Search for the cell housing the specified text and yield its [X, Y] center coordinate. 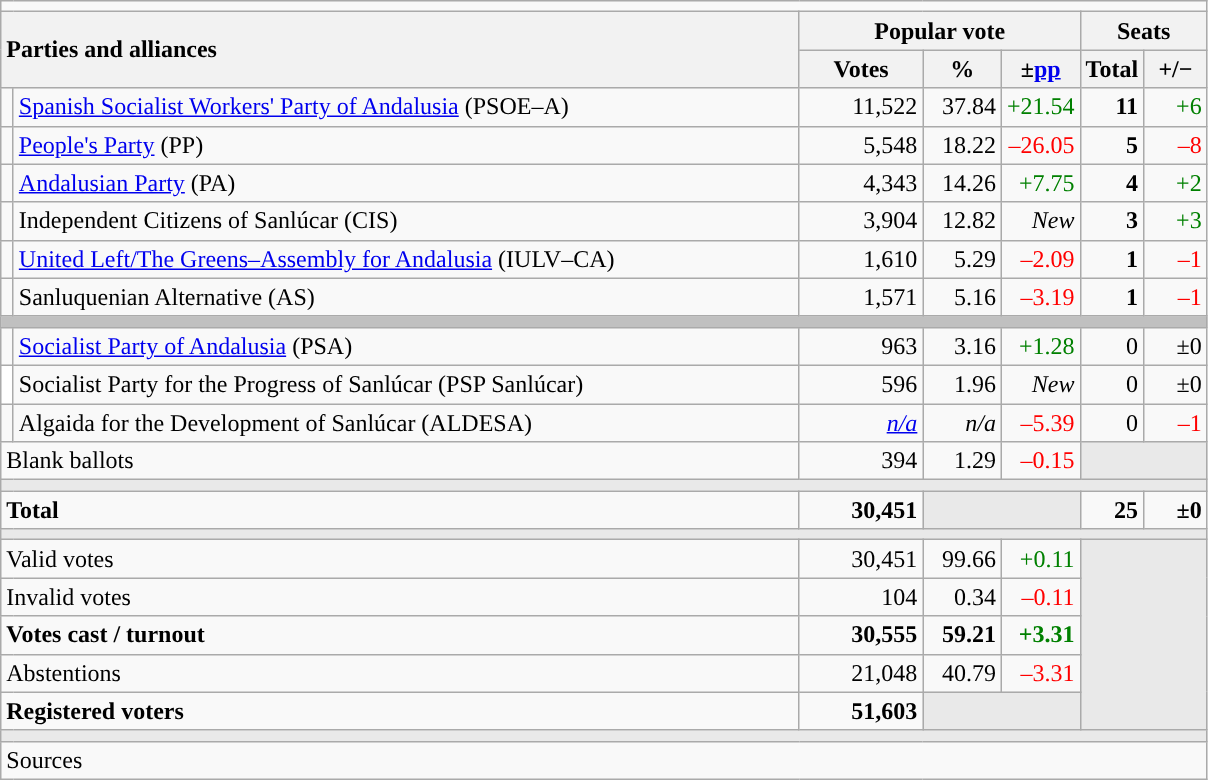
+6 [1176, 107]
963 [861, 346]
–3.19 [1040, 297]
5.29 [962, 259]
37.84 [962, 107]
21,048 [861, 673]
596 [861, 384]
Socialist Party of Andalusia (PSA) [406, 346]
51,603 [861, 711]
1,571 [861, 297]
Votes cast / turnout [400, 635]
–2.09 [1040, 259]
+3 [1176, 221]
394 [861, 461]
99.66 [962, 559]
1,610 [861, 259]
People's Party (PP) [406, 145]
–26.05 [1040, 145]
4,343 [861, 183]
Valid votes [400, 559]
–0.11 [1040, 597]
–3.31 [1040, 673]
Sanluquenian Alternative (AS) [406, 297]
5,548 [861, 145]
Independent Citizens of Sanlúcar (CIS) [406, 221]
–5.39 [1040, 423]
0.34 [962, 597]
+0.11 [1040, 559]
+/− [1176, 69]
Blank ballots [400, 461]
5.16 [962, 297]
104 [861, 597]
–8 [1176, 145]
25 [1112, 510]
4 [1112, 183]
Andalusian Party (PA) [406, 183]
Parties and alliances [400, 50]
–0.15 [1040, 461]
Seats [1144, 31]
3,904 [861, 221]
5 [1112, 145]
United Left/The Greens–Assembly for Andalusia (IULV–CA) [406, 259]
3 [1112, 221]
14.26 [962, 183]
40.79 [962, 673]
+3.31 [1040, 635]
Socialist Party for the Progress of Sanlúcar (PSP Sanlúcar) [406, 384]
18.22 [962, 145]
11,522 [861, 107]
+21.54 [1040, 107]
Abstentions [400, 673]
% [962, 69]
11 [1112, 107]
Algaida for the Development of Sanlúcar (ALDESA) [406, 423]
Spanish Socialist Workers' Party of Andalusia (PSOE–A) [406, 107]
12.82 [962, 221]
Registered voters [400, 711]
Popular vote [940, 31]
+1.28 [1040, 346]
30,555 [861, 635]
1.29 [962, 461]
±pp [1040, 69]
59.21 [962, 635]
3.16 [962, 346]
Votes [861, 69]
+2 [1176, 183]
Invalid votes [400, 597]
Sources [604, 760]
1.96 [962, 384]
+7.75 [1040, 183]
